Scan for the cell matching the given text and deliver its (x, y) coordinate at center. 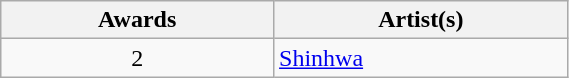
Shinhwa (421, 58)
Awards (138, 20)
2 (138, 58)
Artist(s) (421, 20)
